Provide the (X, Y) coordinate of the cell's center where the given text is located.  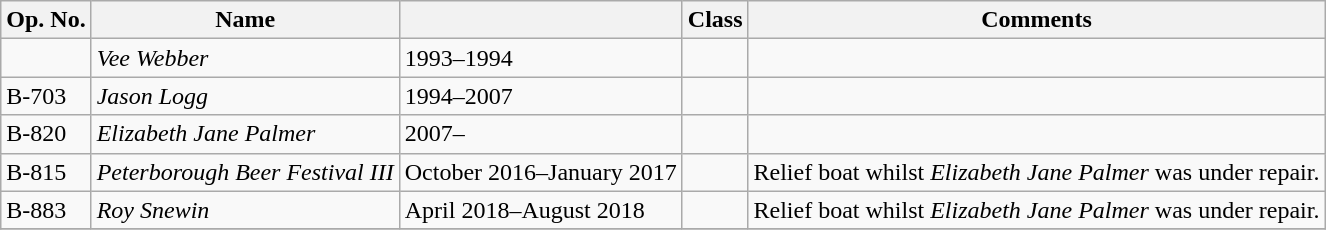
Roy Snewin (245, 210)
October 2016–January 2017 (540, 172)
Class (715, 20)
B-703 (46, 96)
Name (245, 20)
Op. No. (46, 20)
2007– (540, 134)
B-815 (46, 172)
Jason Logg (245, 96)
Comments (1036, 20)
1993–1994 (540, 58)
Vee Webber (245, 58)
B-883 (46, 210)
Peterborough Beer Festival III (245, 172)
B-820 (46, 134)
April 2018–August 2018 (540, 210)
Elizabeth Jane Palmer (245, 134)
1994–2007 (540, 96)
